Return the (x, y) coordinate for the center point of the cell that contains the specified text.  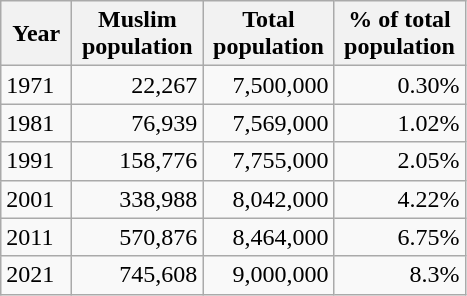
Total population (268, 34)
1981 (36, 123)
76,939 (138, 123)
4.22% (400, 199)
2011 (36, 237)
1.02% (400, 123)
745,608 (138, 275)
Muslim population (138, 34)
570,876 (138, 237)
7,569,000 (268, 123)
22,267 (138, 85)
7,755,000 (268, 161)
2001 (36, 199)
% of total population (400, 34)
8.3% (400, 275)
338,988 (138, 199)
1991 (36, 161)
7,500,000 (268, 85)
9,000,000 (268, 275)
2.05% (400, 161)
2021 (36, 275)
158,776 (138, 161)
6.75% (400, 237)
0.30% (400, 85)
Year (36, 34)
8,464,000 (268, 237)
8,042,000 (268, 199)
1971 (36, 85)
